Return [x, y] of the center of cell containing provided text 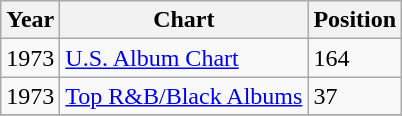
Position [355, 20]
37 [355, 96]
Top R&B/Black Albums [184, 96]
164 [355, 58]
Chart [184, 20]
U.S. Album Chart [184, 58]
Year [30, 20]
